Find where the given text appears and provide that cell's center as [x, y] coordinate. 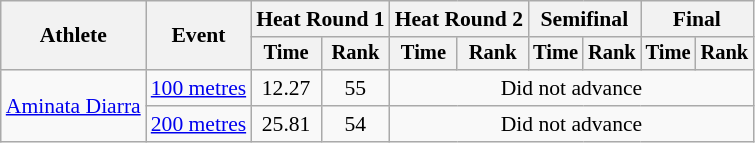
25.81 [286, 124]
Athlete [74, 36]
Heat Round 1 [320, 19]
200 metres [198, 124]
Semifinal [584, 19]
54 [356, 124]
Final [697, 19]
100 metres [198, 88]
12.27 [286, 88]
Aminata Diarra [74, 106]
Event [198, 36]
55 [356, 88]
Heat Round 2 [459, 19]
